Return (x, y) of the center of cell containing provided text 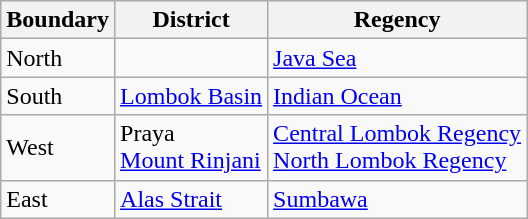
District (192, 20)
PrayaMount Rinjani (192, 148)
Alas Strait (192, 199)
East (58, 199)
Indian Ocean (398, 96)
Boundary (58, 20)
South (58, 96)
North (58, 58)
Sumbawa (398, 199)
Regency (398, 20)
Lombok Basin (192, 96)
Central Lombok RegencyNorth Lombok Regency (398, 148)
Java Sea (398, 58)
West (58, 148)
